Find where the given text appears and provide that cell's center as [X, Y] coordinate. 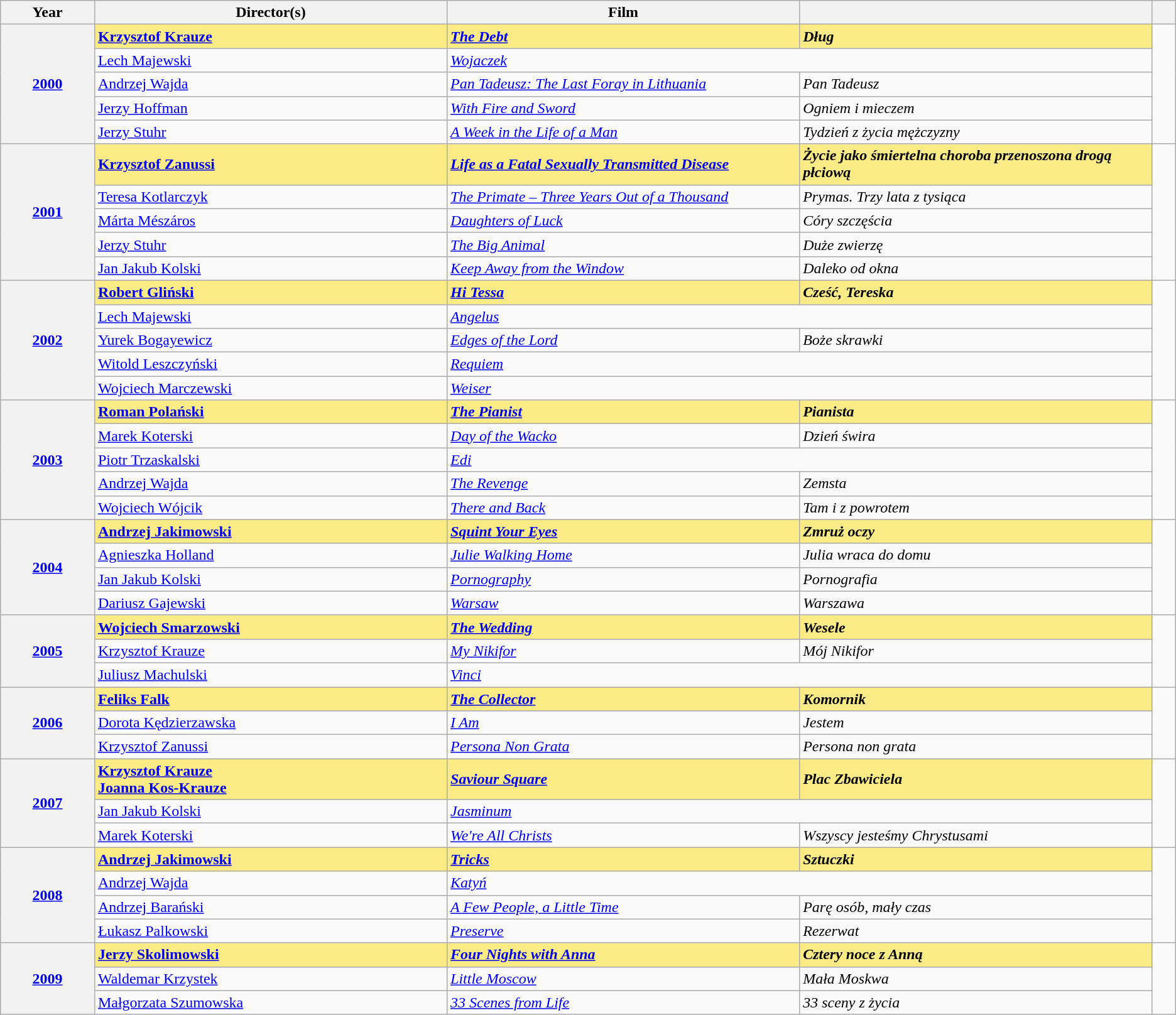
Weiser [800, 388]
The Revenge [623, 484]
Dzień świra [976, 436]
Angelus [800, 316]
Tam i z powrotem [976, 507]
2000 [48, 84]
Daughters of Luck [623, 220]
Dariusz Gajewski [270, 603]
33 Scenes from Life [623, 1002]
2006 [48, 723]
Daleko od okna [976, 268]
Życie jako śmiertelna choroba przenoszona drogą płciową [976, 165]
Cztery noce z Anną [976, 955]
The Pianist [623, 412]
With Fire and Sword [623, 108]
Squint Your Eyes [623, 531]
Katyń [800, 883]
Warsaw [623, 603]
Julia wraca do domu [976, 555]
Wesele [976, 627]
Juliusz Machulski [270, 675]
Małgorzata Szumowska [270, 1002]
Łukasz Palkowski [270, 931]
Krzysztof KrauzeJoanna Kos-Krauze [270, 779]
Julie Walking Home [623, 555]
2002 [48, 340]
Pan Tadeusz: The Last Foray in Lithuania [623, 84]
Tydzień z życia mężczyzny [976, 132]
Córy szczęścia [976, 220]
2009 [48, 979]
2007 [48, 803]
Ogniem i mieczem [976, 108]
Plac Zbawiciela [976, 779]
Sztuczki [976, 859]
Mała Moskwa [976, 979]
My Nikifor [623, 651]
Persona non grata [976, 747]
Jestem [976, 723]
Tricks [623, 859]
The Wedding [623, 627]
Edges of the Lord [623, 340]
Zmruż oczy [976, 531]
Pan Tadeusz [976, 84]
Mój Nikifor [976, 651]
Parę osób, mały czas [976, 907]
Andrzej Barański [270, 907]
The Debt [623, 36]
Waldemar Krzystek [270, 979]
The Primate – Three Years Out of a Thousand [623, 197]
There and Back [623, 507]
Pornography [623, 579]
Year [48, 13]
Zemsta [976, 484]
Saviour Square [623, 779]
33 sceny z życia [976, 1002]
Yurek Bogayewicz [270, 340]
Film [623, 13]
Life as a Fatal Sexually Transmitted Disease [623, 165]
A Week in the Life of a Man [623, 132]
Wojaczek [800, 60]
I Am [623, 723]
Witold Leszczyński [270, 364]
The Big Animal [623, 244]
Day of the Wacko [623, 436]
2008 [48, 895]
Wojciech Smarzowski [270, 627]
Cześć, Tereska [976, 292]
Boże skrawki [976, 340]
Wojciech Marczewski [270, 388]
2003 [48, 460]
Warszawa [976, 603]
Hi Tessa [623, 292]
Agnieszka Holland [270, 555]
Wszyscy jesteśmy Chrystusami [976, 835]
Wojciech Wójcik [270, 507]
Robert Gliński [270, 292]
Pornografia [976, 579]
Roman Polański [270, 412]
Feliks Falk [270, 699]
Pianista [976, 412]
Dług [976, 36]
Márta Mészáros [270, 220]
Vinci [800, 675]
Duże zwierzę [976, 244]
Edi [800, 460]
2005 [48, 651]
We're All Christs [623, 835]
Jerzy Skolimowski [270, 955]
Rezerwat [976, 931]
Jerzy Hoffman [270, 108]
Teresa Kotlarczyk [270, 197]
Dorota Kędzierzawska [270, 723]
Preserve [623, 931]
Keep Away from the Window [623, 268]
Little Moscow [623, 979]
Jasminum [800, 811]
Four Nights with Anna [623, 955]
The Collector [623, 699]
Director(s) [270, 13]
A Few People, a Little Time [623, 907]
2001 [48, 212]
Requiem [800, 364]
2004 [48, 567]
Prymas. Trzy lata z tysiąca [976, 197]
Piotr Trzaskalski [270, 460]
Persona Non Grata [623, 747]
Komornik [976, 699]
